Pinpoint the cell where the given text exists, returning its (x, y) midpoint coordinate. 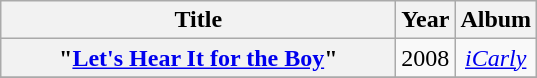
Title (198, 20)
iCarly (496, 58)
"Let's Hear It for the Boy" (198, 58)
Album (496, 20)
Year (426, 20)
2008 (426, 58)
